From the cell containing the given text, extract its center point as (X, Y) coordinate. 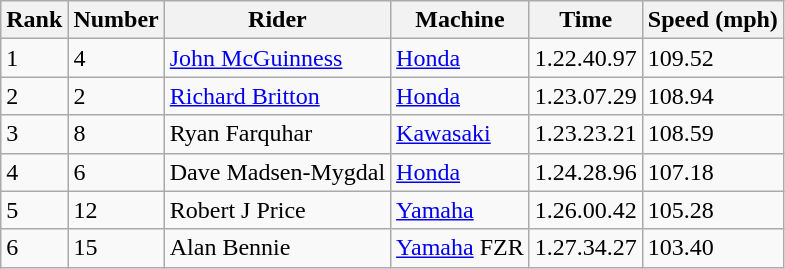
Machine (460, 20)
109.52 (712, 58)
Yamaha (460, 210)
1.27.34.27 (586, 248)
1 (34, 58)
Rider (277, 20)
Rank (34, 20)
1.22.40.97 (586, 58)
1.24.28.96 (586, 172)
Robert J Price (277, 210)
John McGuinness (277, 58)
Speed (mph) (712, 20)
108.59 (712, 134)
Richard Britton (277, 96)
Dave Madsen-Mygdal (277, 172)
Number (116, 20)
105.28 (712, 210)
1.23.23.21 (586, 134)
Kawasaki (460, 134)
108.94 (712, 96)
Yamaha FZR (460, 248)
107.18 (712, 172)
1.23.07.29 (586, 96)
Ryan Farquhar (277, 134)
12 (116, 210)
103.40 (712, 248)
1.26.00.42 (586, 210)
8 (116, 134)
3 (34, 134)
15 (116, 248)
Alan Bennie (277, 248)
Time (586, 20)
5 (34, 210)
